Provide the (x, y) coordinate of the cell's center where the given text is located.  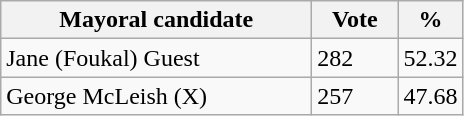
257 (355, 96)
% (430, 20)
Vote (355, 20)
52.32 (430, 58)
Jane (Foukal) Guest (156, 58)
47.68 (430, 96)
George McLeish (X) (156, 96)
Mayoral candidate (156, 20)
282 (355, 58)
